From the cell containing the given text, extract its center point as [x, y] coordinate. 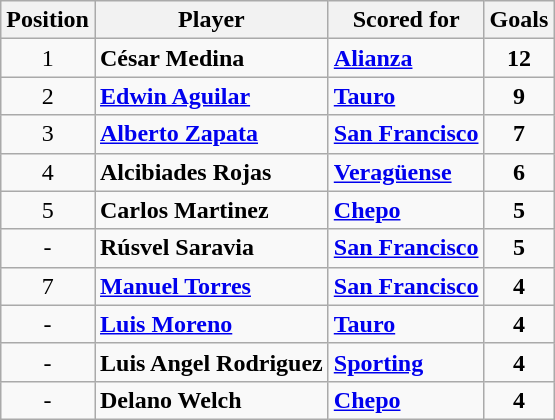
Goals [519, 20]
9 [519, 96]
Alberto Zapata [211, 134]
2 [48, 96]
3 [48, 134]
Alianza [406, 58]
Veragüense [406, 172]
Scored for [406, 20]
Manuel Torres [211, 286]
Carlos Martinez [211, 210]
Luis Angel Rodriguez [211, 362]
Luis Moreno [211, 324]
Player [211, 20]
1 [48, 58]
12 [519, 58]
Position [48, 20]
César Medina [211, 58]
Edwin Aguilar [211, 96]
Sporting [406, 362]
Delano Welch [211, 400]
6 [519, 172]
Rúsvel Saravia [211, 248]
Alcibiades Rojas [211, 172]
